Determine the (x, y) coordinate at the center of the cell enclosing the given text.  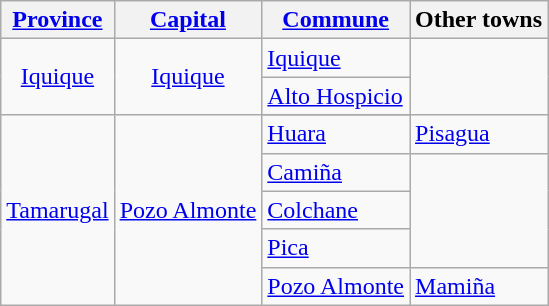
Capital (188, 20)
Tamarugal (58, 210)
Commune (336, 20)
Pica (336, 248)
Mamiña (479, 286)
Camiña (336, 172)
Pisagua (479, 134)
Province (58, 20)
Colchane (336, 210)
Huara (336, 134)
Other towns (479, 20)
Alto Hospicio (336, 96)
